Output the (X, Y) coordinate of the center of the cell containing the given text.  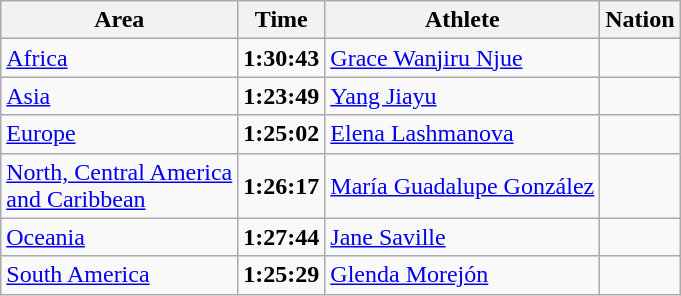
North, Central America and Caribbean (120, 186)
Elena Lashmanova (462, 134)
1:25:02 (282, 134)
María Guadalupe González (462, 186)
South America (120, 275)
Europe (120, 134)
Jane Saville (462, 237)
Africa (120, 58)
Area (120, 20)
1:25:29 (282, 275)
1:30:43 (282, 58)
Nation (640, 20)
Yang Jiayu (462, 96)
Time (282, 20)
1:26:17 (282, 186)
1:27:44 (282, 237)
Grace Wanjiru Njue (462, 58)
1:23:49 (282, 96)
Oceania (120, 237)
Glenda Morejón (462, 275)
Asia (120, 96)
Athlete (462, 20)
